Scan for the cell matching the given text and deliver its [X, Y] coordinate at center. 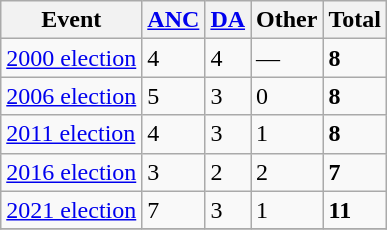
2021 election [72, 210]
2000 election [72, 58]
Other [287, 20]
11 [355, 210]
ANC [174, 20]
Event [72, 20]
2011 election [72, 134]
— [287, 58]
Total [355, 20]
2006 election [72, 96]
5 [174, 96]
DA [228, 20]
2016 election [72, 172]
0 [287, 96]
